Identify which cell holds the provided text, then report its (x, y) central coordinate. 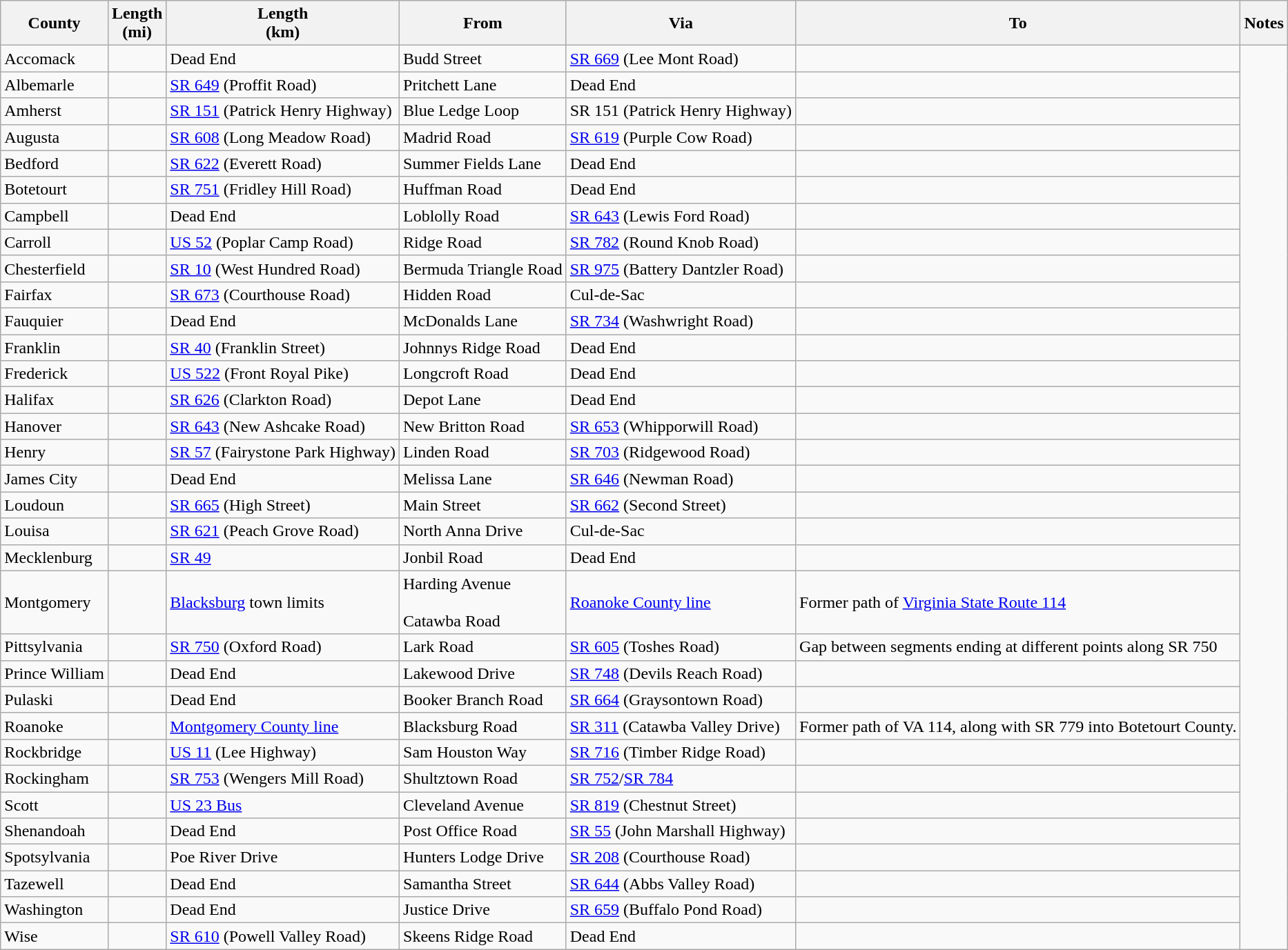
Pulaski (55, 700)
Fauquier (55, 321)
Hanover (55, 426)
US 522 (Front Royal Pike) (283, 374)
James City (55, 479)
SR 643 (Lewis Ford Road) (681, 216)
SR 608 (Long Meadow Road) (283, 137)
Gap between segments ending at different points along SR 750 (1018, 647)
Washington (55, 910)
Botetourt (55, 190)
Samantha Street (483, 884)
SR 664 (Graysontown Road) (681, 700)
Lakewood Drive (483, 673)
Rockbridge (55, 752)
Length(mi) (137, 23)
Rockingham (55, 778)
SR 619 (Purple Cow Road) (681, 137)
Justice Drive (483, 910)
From (483, 23)
Loblolly Road (483, 216)
Chesterfield (55, 268)
Albemarle (55, 85)
Montgomery County line (283, 726)
SR 734 (Washwright Road) (681, 321)
County (55, 23)
Blacksburg town limits (283, 602)
Huffman Road (483, 190)
SR 646 (Newman Road) (681, 479)
SR 10 (West Hundred Road) (283, 268)
US 11 (Lee Highway) (283, 752)
Blue Ledge Loop (483, 111)
SR 40 (Franklin Street) (283, 347)
SR 751 (Fridley Hill Road) (283, 190)
Notes (1264, 23)
Campbell (55, 216)
Loudoun (55, 505)
SR 57 (Fairystone Park Highway) (283, 453)
To (1018, 23)
SR 819 (Chestnut Street) (681, 805)
Hidden Road (483, 295)
Accomack (55, 59)
Carroll (55, 242)
Depot Lane (483, 400)
SR 208 (Courthouse Road) (681, 858)
Poe River Drive (283, 858)
McDonalds Lane (483, 321)
Former path of Virginia State Route 114 (1018, 602)
Harding AvenueCatawba Road (483, 602)
Madrid Road (483, 137)
SR 649 (Proffit Road) (283, 85)
Roanoke (55, 726)
SR 752/SR 784 (681, 778)
Bedford (55, 164)
Shenandoah (55, 831)
Wise (55, 936)
Jonbil Road (483, 557)
US 52 (Poplar Camp Road) (283, 242)
Montgomery (55, 602)
SR 644 (Abbs Valley Road) (681, 884)
SR 662 (Second Street) (681, 505)
North Anna Drive (483, 531)
Sam Houston Way (483, 752)
SR 669 (Lee Mont Road) (681, 59)
Booker Branch Road (483, 700)
US 23 Bus (283, 805)
SR 659 (Buffalo Pond Road) (681, 910)
Summer Fields Lane (483, 164)
SR 750 (Oxford Road) (283, 647)
SR 610 (Powell Valley Road) (283, 936)
Tazewell (55, 884)
SR 716 (Timber Ridge Road) (681, 752)
Post Office Road (483, 831)
New Britton Road (483, 426)
Henry (55, 453)
SR 673 (Courthouse Road) (283, 295)
Louisa (55, 531)
Bermuda Triangle Road (483, 268)
Former path of VA 114, along with SR 779 into Botetourt County. (1018, 726)
SR 653 (Whipporwill Road) (681, 426)
Linden Road (483, 453)
SR 55 (John Marshall Highway) (681, 831)
Scott (55, 805)
SR 748 (Devils Reach Road) (681, 673)
SR 626 (Clarkton Road) (283, 400)
SR 703 (Ridgewood Road) (681, 453)
Melissa Lane (483, 479)
SR 643 (New Ashcake Road) (283, 426)
Skeens Ridge Road (483, 936)
Hunters Lodge Drive (483, 858)
Frederick (55, 374)
Budd Street (483, 59)
SR 782 (Round Knob Road) (681, 242)
Franklin (55, 347)
Longcroft Road (483, 374)
SR 665 (High Street) (283, 505)
Mecklenburg (55, 557)
Lark Road (483, 647)
SR 49 (283, 557)
Main Street (483, 505)
Fairfax (55, 295)
Prince William (55, 673)
Halifax (55, 400)
Pittsylvania (55, 647)
SR 622 (Everett Road) (283, 164)
Pritchett Lane (483, 85)
Johnnys Ridge Road (483, 347)
Ridge Road (483, 242)
Via (681, 23)
Amherst (55, 111)
Shultztown Road (483, 778)
Augusta (55, 137)
Blacksburg Road (483, 726)
Cleveland Avenue (483, 805)
SR 753 (Wengers Mill Road) (283, 778)
SR 621 (Peach Grove Road) (283, 531)
Roanoke County line (681, 602)
Length(km) (283, 23)
SR 975 (Battery Dantzler Road) (681, 268)
Spotsylvania (55, 858)
SR 605 (Toshes Road) (681, 647)
SR 311 (Catawba Valley Drive) (681, 726)
